Determine the [x, y] coordinate at the center of the cell enclosing the given text.  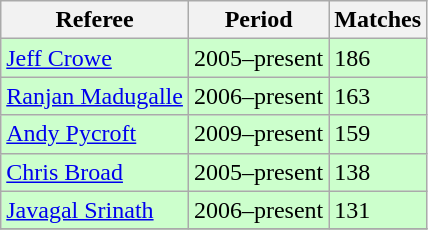
Javagal Srinath [95, 210]
138 [378, 172]
Chris Broad [95, 172]
159 [378, 134]
Matches [378, 20]
Period [258, 20]
186 [378, 58]
Referee [95, 20]
131 [378, 210]
2009–present [258, 134]
Jeff Crowe [95, 58]
Ranjan Madugalle [95, 96]
163 [378, 96]
Andy Pycroft [95, 134]
